Provide the [x, y] coordinate of the cell's center where the given text is located.  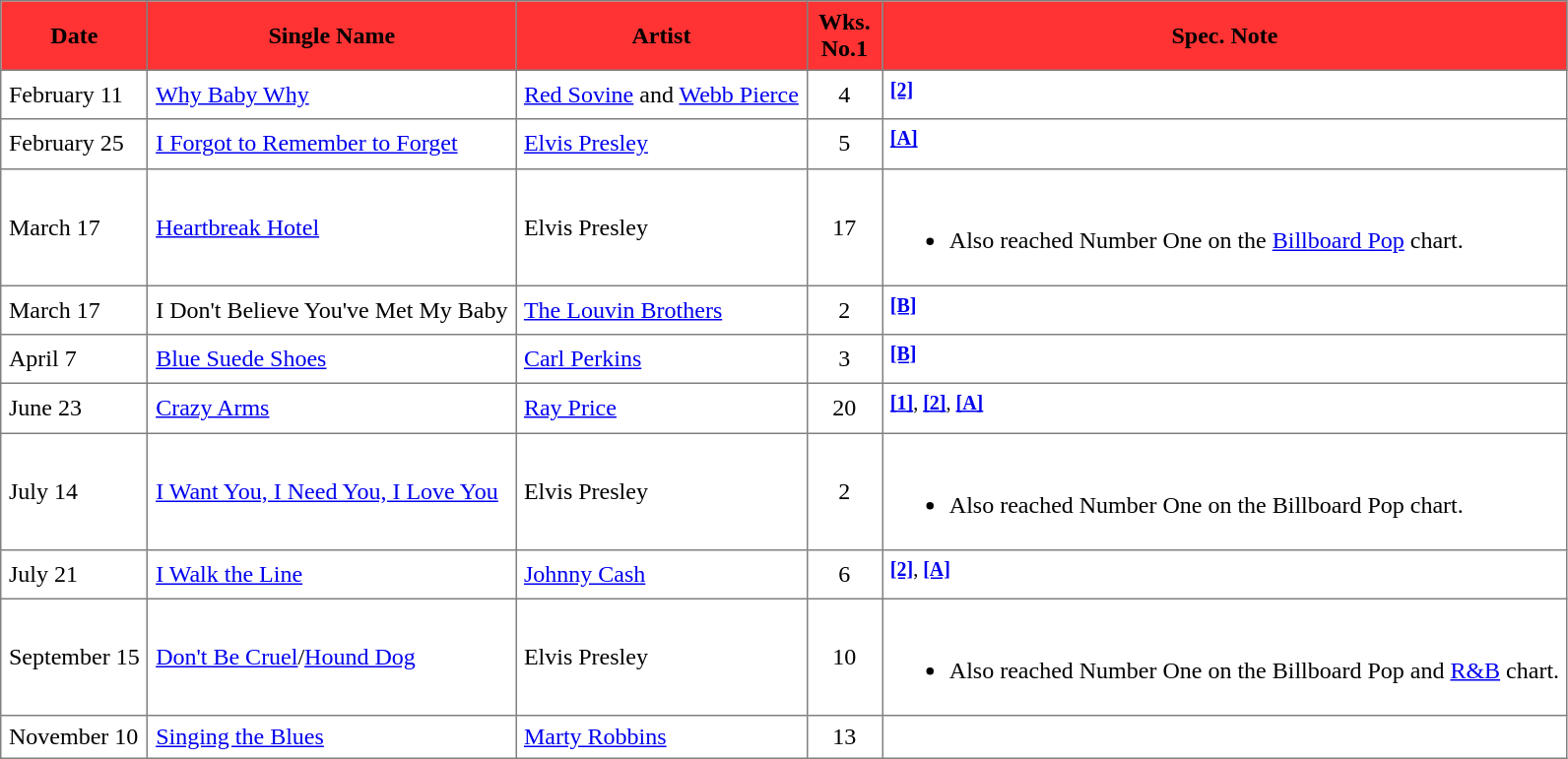
Red Sovine and Webb Pierce [662, 95]
July 21 [75, 574]
Date [75, 35]
6 [844, 574]
September 15 [75, 657]
November 10 [75, 737]
Wks. No.1 [844, 35]
Crazy Arms [332, 409]
Single Name [332, 35]
13 [844, 737]
Artist [662, 35]
June 23 [75, 409]
Don't Be Cruel/Hound Dog [332, 657]
5 [844, 144]
[2] [1225, 95]
Ray Price [662, 409]
[A] [1225, 144]
4 [844, 95]
February 11 [75, 95]
I Forgot to Remember to Forget [332, 144]
Johnny Cash [662, 574]
17 [844, 226]
20 [844, 409]
I Walk the Line [332, 574]
Also reached Number One on the Billboard Pop and R&B chart. [1225, 657]
Heartbreak Hotel [332, 226]
3 [844, 359]
I Want You, I Need You, I Love You [332, 491]
10 [844, 657]
[2], [A] [1225, 574]
[1], [2], [A] [1225, 409]
February 25 [75, 144]
Carl Perkins [662, 359]
Marty Robbins [662, 737]
Singing the Blues [332, 737]
Blue Suede Shoes [332, 359]
I Don't Believe You've Met My Baby [332, 310]
Spec. Note [1225, 35]
July 14 [75, 491]
Why Baby Why [332, 95]
April 7 [75, 359]
The Louvin Brothers [662, 310]
